Find where the given text appears and provide that cell's center as [X, Y] coordinate. 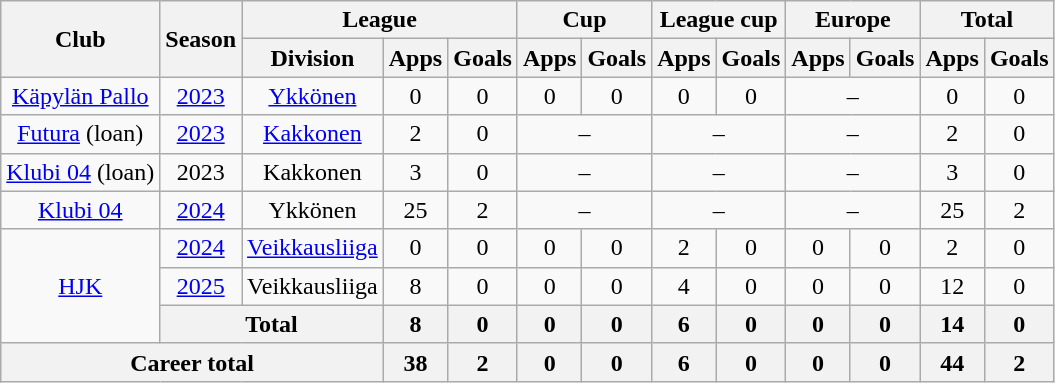
Cup [584, 20]
League [380, 20]
League cup [719, 20]
Klubi 04 [80, 210]
Career total [192, 362]
Club [80, 39]
Klubi 04 (loan) [80, 172]
Season [201, 39]
12 [952, 286]
44 [952, 362]
2025 [201, 286]
Käpylän Pallo [80, 96]
4 [684, 286]
14 [952, 324]
Futura (loan) [80, 134]
Europe [853, 20]
Division [313, 58]
38 [415, 362]
HJK [80, 286]
